Scan for the cell matching the given text and deliver its (x, y) coordinate at center. 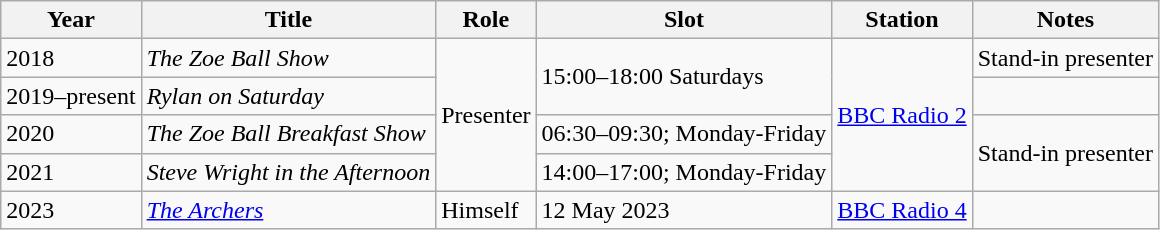
The Zoe Ball Show (288, 58)
Role (486, 20)
2021 (71, 172)
Presenter (486, 115)
12 May 2023 (684, 210)
2023 (71, 210)
Title (288, 20)
BBC Radio 2 (902, 115)
Slot (684, 20)
Steve Wright in the Afternoon (288, 172)
2019–present (71, 96)
2020 (71, 134)
Notes (1065, 20)
06:30–09:30; Monday-Friday (684, 134)
Year (71, 20)
14:00–17:00; Monday-Friday (684, 172)
The Zoe Ball Breakfast Show (288, 134)
BBC Radio 4 (902, 210)
Rylan on Saturday (288, 96)
The Archers (288, 210)
Station (902, 20)
15:00–18:00 Saturdays (684, 77)
2018 (71, 58)
Himself (486, 210)
